Detect which cell encompasses the target text, then output its (X, Y) center coordinate. 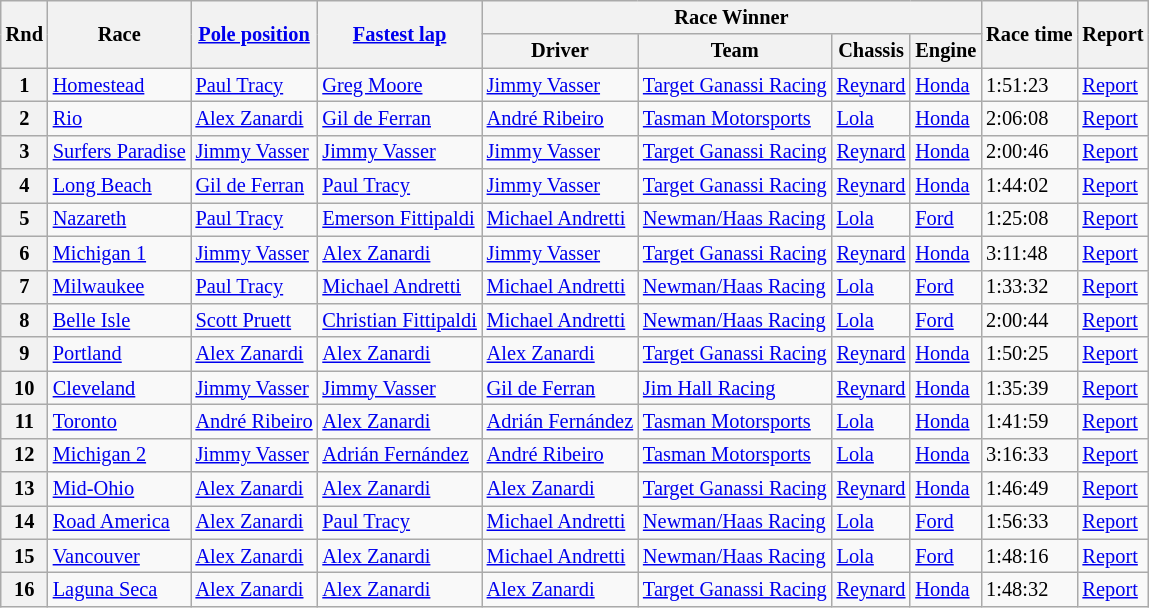
Greg Moore (399, 85)
Scott Pruett (254, 320)
Fastest lap (399, 34)
6 (24, 253)
15 (24, 556)
16 (24, 589)
Race time (1029, 34)
Race (120, 34)
Emerson Fittipaldi (399, 219)
Vancouver (120, 556)
Laguna Seca (120, 589)
Race Winner (732, 17)
Engine (946, 51)
9 (24, 354)
1:33:32 (1029, 287)
Belle Isle (120, 320)
14 (24, 522)
Jim Hall Racing (735, 388)
4 (24, 186)
7 (24, 287)
Toronto (120, 421)
10 (24, 388)
1:46:49 (1029, 489)
3:11:48 (1029, 253)
1:44:02 (1029, 186)
Cleveland (120, 388)
Mid-Ohio (120, 489)
1:48:16 (1029, 556)
1:35:39 (1029, 388)
2 (24, 118)
3 (24, 152)
1 (24, 85)
Pole position (254, 34)
8 (24, 320)
Homestead (120, 85)
Rnd (24, 34)
2:06:08 (1029, 118)
12 (24, 455)
Michigan 2 (120, 455)
Christian Fittipaldi (399, 320)
Team (735, 51)
1:56:33 (1029, 522)
Surfers Paradise (120, 152)
1:50:25 (1029, 354)
2:00:44 (1029, 320)
Milwaukee (120, 287)
Long Beach (120, 186)
Road America (120, 522)
Driver (560, 51)
Michigan 1 (120, 253)
Portland (120, 354)
3:16:33 (1029, 455)
2:00:46 (1029, 152)
Nazareth (120, 219)
1:41:59 (1029, 421)
Rio (120, 118)
5 (24, 219)
1:51:23 (1029, 85)
1:48:32 (1029, 589)
11 (24, 421)
13 (24, 489)
Chassis (872, 51)
1:25:08 (1029, 219)
